For the text-containing cell, return its midpoint in (X, Y) coordinate format. 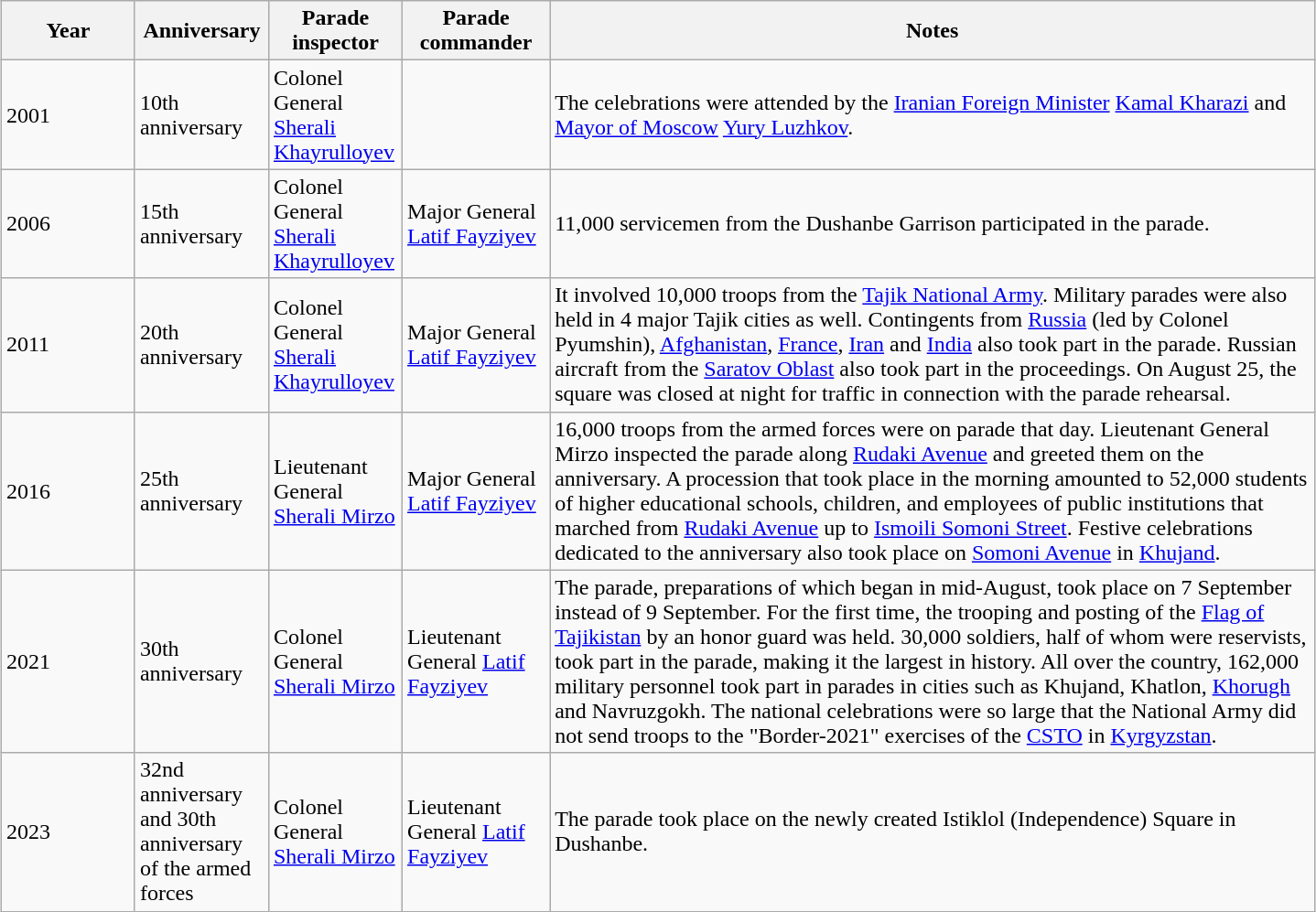
2001 (68, 115)
2023 (68, 832)
2016 (68, 490)
Anniversary (201, 31)
Notes (933, 31)
The parade took place on the newly created Istiklol (Independence) Square in Dushanbe. (933, 832)
15th anniversary (201, 223)
2021 (68, 661)
Lieutenant General Sherali Mirzo (335, 490)
30th anniversary (201, 661)
25th anniversary (201, 490)
2011 (68, 345)
20th anniversary (201, 345)
11,000 servicemen from the Dushanbe Garrison participated in the parade. (933, 223)
Parade commander (476, 31)
32nd anniversary and 30th anniversary of the armed forces (201, 832)
Parade inspector (335, 31)
The celebrations were attended by the Iranian Foreign Minister Kamal Kharazi and Mayor of Moscow Yury Luzhkov. (933, 115)
10th anniversary (201, 115)
Year (68, 31)
2006 (68, 223)
